Locate the cell with the specified text and output its [x, y] center coordinate. 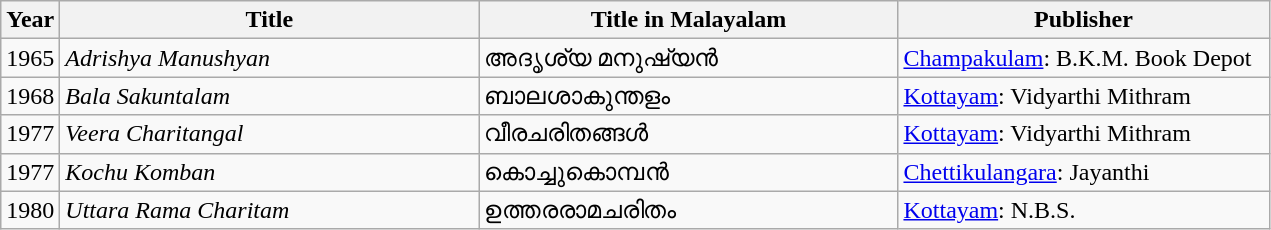
1968 [30, 96]
Kottayam: N.B.S. [1084, 210]
Publisher [1084, 20]
Title in Malayalam [688, 20]
വീരചരിതങ്ങൾ [688, 134]
അദൃശ്യ മനുഷ്യൻ [688, 58]
ഉത്തരരാമചരിതം [688, 210]
Kochu Komban [270, 172]
1980 [30, 210]
Champakulam: B.K.M. Book Depot [1084, 58]
Veera Charitangal [270, 134]
Uttara Rama Charitam [270, 210]
1965 [30, 58]
Title [270, 20]
Chettikulangara: Jayanthi [1084, 172]
Year [30, 20]
കൊച്ചുകൊമ്പൻ [688, 172]
ബാലശാകുന്തളം [688, 96]
Adrishya Manushyan [270, 58]
Bala Sakuntalam [270, 96]
